Locate the cell with the specified text and output its (x, y) center coordinate. 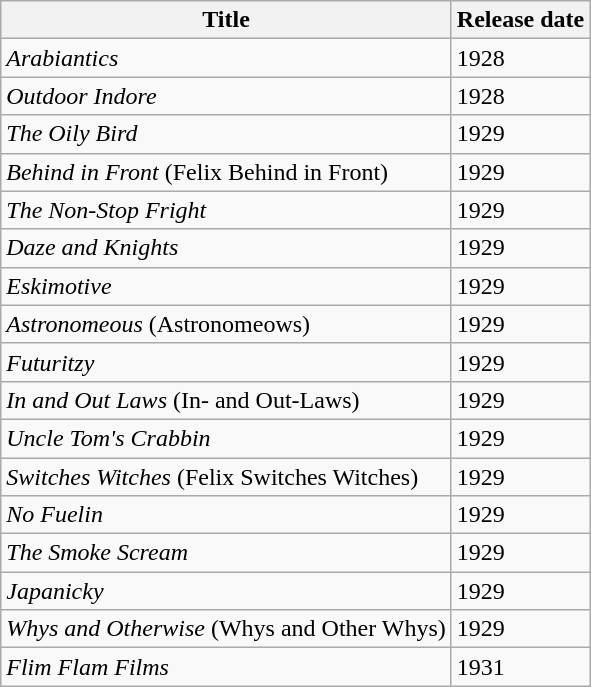
The Oily Bird (226, 134)
Whys and Otherwise (Whys and Other Whys) (226, 629)
No Fuelin (226, 515)
Flim Flam Films (226, 667)
Daze and Knights (226, 248)
Astronomeous (Astronomeows) (226, 324)
Release date (520, 20)
Outdoor Indore (226, 96)
In and Out Laws (In- and Out-Laws) (226, 400)
1931 (520, 667)
Uncle Tom's Crabbin (226, 438)
The Non-Stop Fright (226, 210)
Arabiantics (226, 58)
Japanicky (226, 591)
Futuritzy (226, 362)
Behind in Front (Felix Behind in Front) (226, 172)
Title (226, 20)
Switches Witches (Felix Switches Witches) (226, 477)
The Smoke Scream (226, 553)
Eskimotive (226, 286)
